Identify which cell holds the provided text, then report its [x, y] central coordinate. 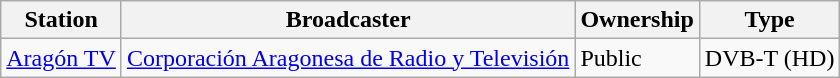
Aragón TV [62, 58]
Type [770, 20]
Station [62, 20]
DVB-T (HD) [770, 58]
Broadcaster [348, 20]
Ownership [637, 20]
Corporación Aragonesa de Radio y Televisión [348, 58]
Public [637, 58]
